From the cell containing the given text, extract its center point as (x, y) coordinate. 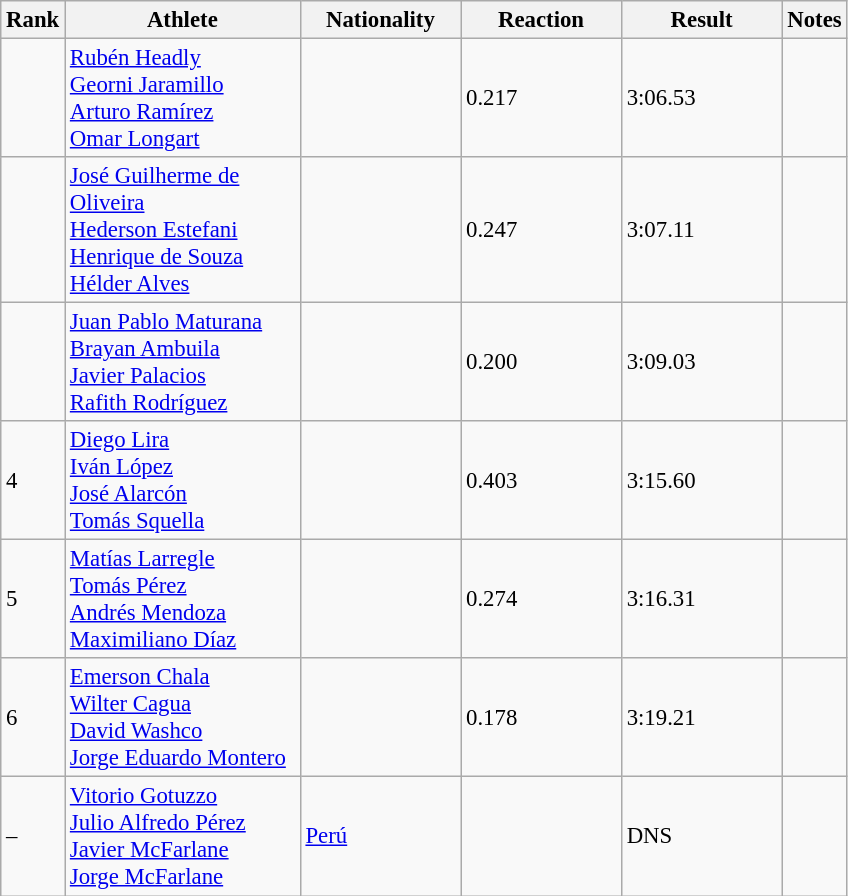
3:15.60 (702, 480)
5 (33, 600)
3:07.11 (702, 230)
Vitorio GotuzzoJulio Alfredo PérezJavier McFarlaneJorge McFarlane (183, 836)
Emerson ChalaWilter CaguaDavid WashcoJorge Eduardo Montero (183, 718)
0.247 (542, 230)
Athlete (183, 20)
Matías LarregleTomás PérezAndrés MendozaMaximiliano Díaz (183, 600)
0.178 (542, 718)
Diego LiraIván LópezJosé AlarcónTomás Squella (183, 480)
0.217 (542, 98)
6 (33, 718)
0.200 (542, 362)
Perú (380, 836)
3:16.31 (702, 600)
4 (33, 480)
Nationality (380, 20)
Rank (33, 20)
3:19.21 (702, 718)
3:06.53 (702, 98)
3:09.03 (702, 362)
0.403 (542, 480)
Result (702, 20)
Reaction (542, 20)
Juan Pablo MaturanaBrayan AmbuilaJavier PalaciosRafith Rodríguez (183, 362)
– (33, 836)
José Guilherme de OliveiraHederson EstefaniHenrique de SouzaHélder Alves (183, 230)
0.274 (542, 600)
Notes (814, 20)
Rubén HeadlyGeorni JaramilloArturo RamírezOmar Longart (183, 98)
DNS (702, 836)
